For the text-containing cell, return its midpoint in (x, y) coordinate format. 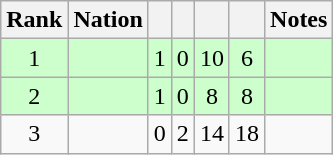
14 (212, 134)
Rank (34, 20)
10 (212, 58)
Notes (299, 20)
Nation (108, 20)
3 (34, 134)
6 (246, 58)
18 (246, 134)
